Output the [X, Y] coordinate of the center of the cell containing the given text.  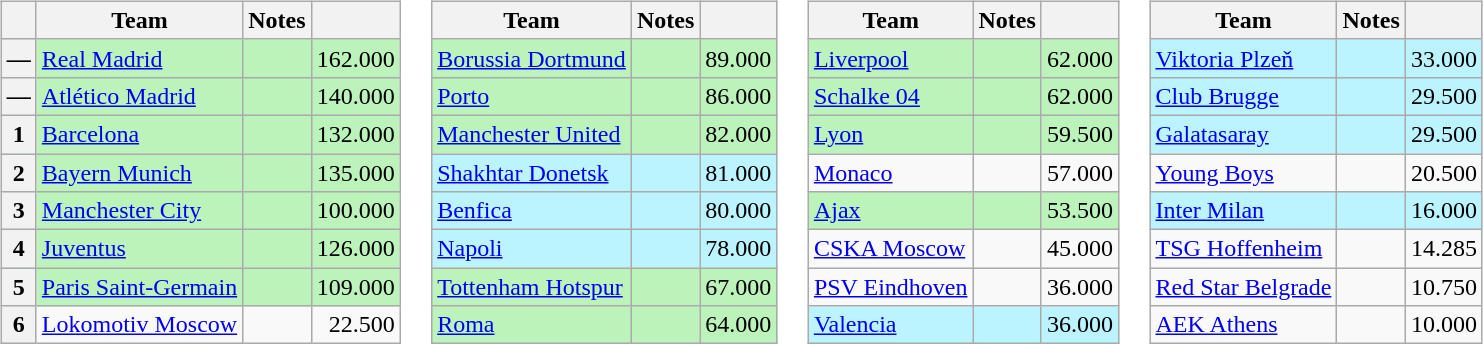
2 [18, 173]
Borussia Dortmund [532, 58]
Porto [532, 96]
Ajax [890, 211]
4 [18, 249]
Liverpool [890, 58]
Napoli [532, 249]
22.500 [356, 325]
10.750 [1444, 287]
Inter Milan [1244, 211]
6 [18, 325]
PSV Eindhoven [890, 287]
CSKA Moscow [890, 249]
Barcelona [139, 134]
Shakhtar Donetsk [532, 173]
Valencia [890, 325]
Real Madrid [139, 58]
Lokomotiv Moscow [139, 325]
Manchester City [139, 211]
80.000 [738, 211]
Roma [532, 325]
Schalke 04 [890, 96]
Tottenham Hotspur [532, 287]
57.000 [1080, 173]
1 [18, 134]
45.000 [1080, 249]
Young Boys [1244, 173]
14.285 [1444, 249]
100.000 [356, 211]
10.000 [1444, 325]
3 [18, 211]
53.500 [1080, 211]
59.500 [1080, 134]
16.000 [1444, 211]
Red Star Belgrade [1244, 287]
5 [18, 287]
135.000 [356, 173]
AEK Athens [1244, 325]
81.000 [738, 173]
132.000 [356, 134]
Benfica [532, 211]
Lyon [890, 134]
TSG Hoffenheim [1244, 249]
Atlético Madrid [139, 96]
Viktoria Plzeň [1244, 58]
Juventus [139, 249]
89.000 [738, 58]
82.000 [738, 134]
20.500 [1444, 173]
Paris Saint-Germain [139, 287]
78.000 [738, 249]
Club Brugge [1244, 96]
126.000 [356, 249]
67.000 [738, 287]
86.000 [738, 96]
Galatasaray [1244, 134]
Manchester United [532, 134]
Monaco [890, 173]
162.000 [356, 58]
140.000 [356, 96]
109.000 [356, 287]
33.000 [1444, 58]
Bayern Munich [139, 173]
64.000 [738, 325]
